Pinpoint the cell where the given text exists, returning its (x, y) midpoint coordinate. 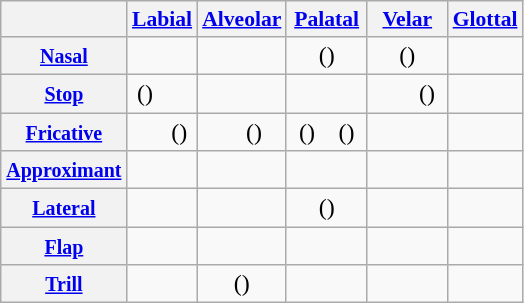
Approximant (64, 170)
Flap (64, 246)
Nasal (64, 55)
Velar (408, 19)
Stop (64, 93)
Fricative (64, 131)
Alveolar (242, 19)
Lateral (64, 208)
Labial (162, 19)
Palatal (326, 19)
Glottal (486, 19)
Trill (64, 284)
